Output the (X, Y) coordinate of the center of the cell containing the given text.  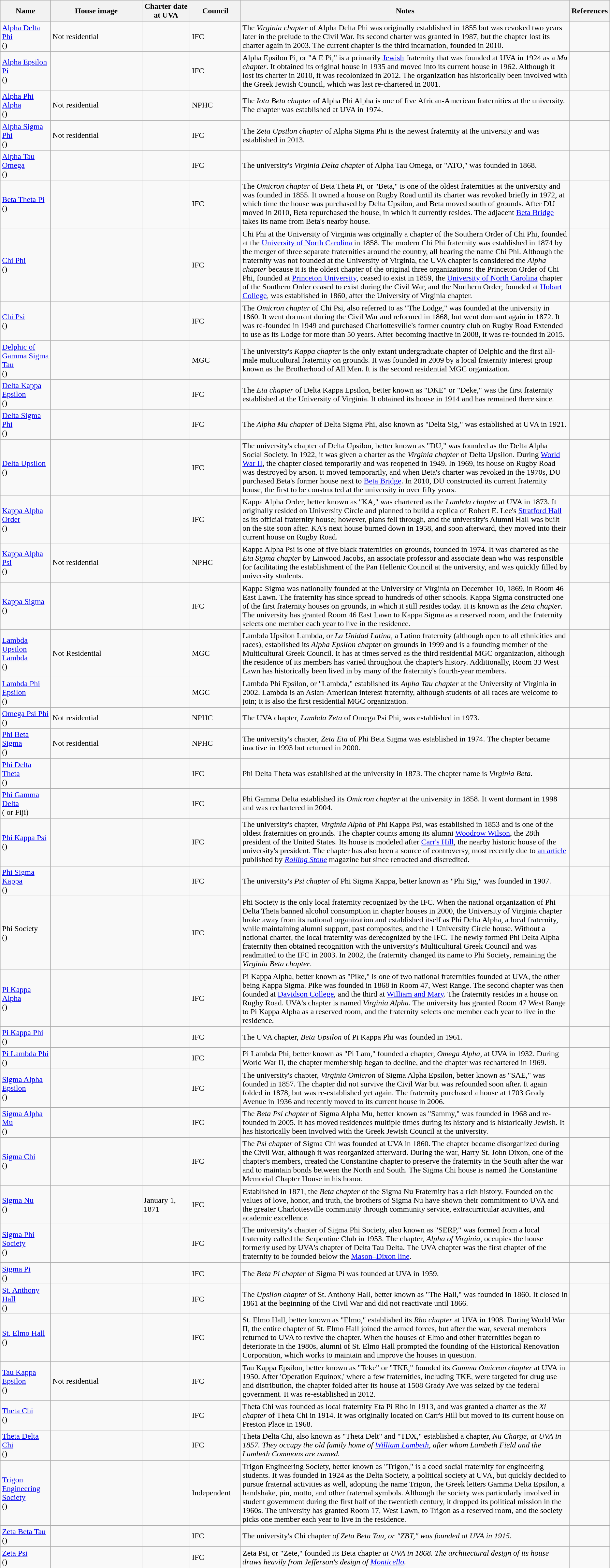
Charter date at UVA (166, 11)
Alpha Delta Phi() (25, 36)
Delta Upsilon() (25, 467)
Tau Kappa Epsilon() (25, 1381)
Chi Phi() (25, 265)
Alpha Tau Omega() (25, 165)
The Zeta Upsilon chapter of Alpha Sigma Phi is the newest fraternity at the university and was established in 2013. (405, 135)
Zeta Psi() (25, 1557)
Delta Sigma Phi() (25, 424)
Delta Kappa Epsilon() (25, 394)
Alpha Epsilon Pi() (25, 71)
Phi Gamma Delta established its Omicron chapter at the university in 1858. It went dormant in 1998 and was rechartered in 2004. (405, 803)
The Iota Beta chapter of Alpha Phi Alpha is one of five African-American fraternities at the university. The chapter was established at UVA in 1974. (405, 105)
Not Residential (96, 654)
Notes (405, 11)
Theta Delta Chi() (25, 1445)
Sigma Pi() (25, 1273)
Phi Gamma Delta( or Fiji) (25, 803)
Kappa Alpha Order() (25, 520)
Alpha Sigma Phi() (25, 135)
Pi Lambda Phi() (25, 1058)
Kappa Alpha Psi() (25, 563)
St. Anthony Hall() (25, 1299)
The UVA chapter, Beta Upsilon of Pi Kappa Phi was founded in 1961. (405, 1037)
Phi Delta Theta was established at the university in 1873. The chapter name is Virginia Beta. (405, 773)
Phi Beta Sigma() (25, 743)
Name (25, 11)
Sigma Phi Society() (25, 1243)
Lambda Phi Epsilon() (25, 692)
Pi Kappa Phi() (25, 1037)
January 1, 1871 (166, 1205)
Chi Psi() (25, 321)
The Alpha Mu chapter of Delta Sigma Phi, also known as "Delta Sig," was established at UVA in 1921. (405, 424)
The university's Psi chapter of Phi Sigma Kappa, better known as "Phi Sig," was founded in 1907. (405, 881)
Phi Society() (25, 933)
The Beta Pi chapter of Sigma Pi was founded at UVA in 1959. (405, 1273)
The university's Chi chapter of Zeta Beta Tau, or "ZBT," was founded at UVA in 1915. (405, 1536)
Sigma Nu() (25, 1205)
Delphic of Gamma Sigma Tau() (25, 360)
Sigma Alpha Epsilon() (25, 1088)
St. Elmo Hall() (25, 1338)
References (590, 11)
Council (215, 11)
Beta Theta Pi() (25, 204)
Phi Delta Theta() (25, 773)
Phi Kappa Psi() (25, 842)
Zeta Beta Tau() (25, 1536)
Alpha Phi Alpha() (25, 105)
Kappa Sigma() (25, 606)
The university's Virginia Delta chapter of Alpha Tau Omega, or "ATO," was founded in 1868. (405, 165)
The UVA chapter, Lambda Zeta of Omega Psi Phi, was established in 1973. (405, 718)
Independent (215, 1493)
Sigma Chi() (25, 1161)
Phi Sigma Kappa() (25, 881)
Sigma Alpha Mu() (25, 1123)
Trigon Engineering Society() (25, 1493)
The university's chapter, Zeta Eta of Phi Beta Sigma was established in 1974. The chapter became inactive in 1993 but returned in 2000. (405, 743)
House image (96, 11)
Pi Kappa Alpha() (25, 998)
Lambda Upsilon Lambda() (25, 654)
Omega Psi Phi() (25, 718)
Theta Chi() (25, 1415)
